Capture the cell that displays the provided text and extract its [X, Y] central coordinate. 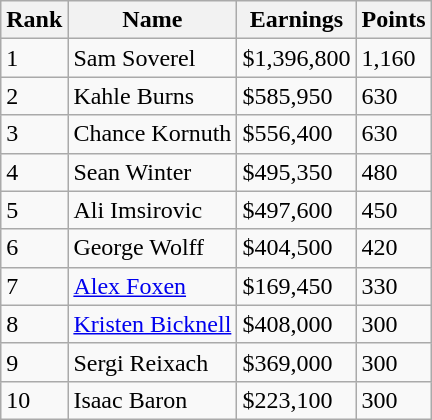
10 [34, 400]
3 [34, 134]
Rank [34, 20]
420 [394, 248]
Sam Soverel [152, 58]
Chance Kornuth [152, 134]
$497,600 [296, 210]
Isaac Baron [152, 400]
9 [34, 362]
Sean Winter [152, 172]
$556,400 [296, 134]
George Wolff [152, 248]
4 [34, 172]
1 [34, 58]
2 [34, 96]
$495,350 [296, 172]
Sergi Reixach [152, 362]
Kristen Bicknell [152, 324]
8 [34, 324]
480 [394, 172]
Earnings [296, 20]
Alex Foxen [152, 286]
6 [34, 248]
$169,450 [296, 286]
Points [394, 20]
$585,950 [296, 96]
5 [34, 210]
Kahle Burns [152, 96]
Name [152, 20]
Ali Imsirovic [152, 210]
7 [34, 286]
$404,500 [296, 248]
1,160 [394, 58]
$408,000 [296, 324]
450 [394, 210]
$369,000 [296, 362]
$223,100 [296, 400]
330 [394, 286]
$1,396,800 [296, 58]
